Scan for the cell matching the given text and deliver its (x, y) coordinate at center. 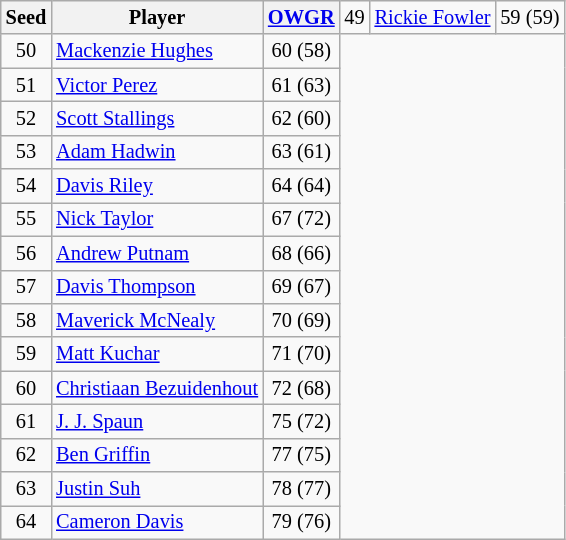
56 (26, 253)
77 (75) (301, 455)
62 (26, 455)
Davis Thompson (157, 287)
54 (26, 186)
Cameron Davis (157, 522)
75 (72) (301, 421)
70 (69) (301, 320)
78 (77) (301, 489)
72 (68) (301, 388)
Mackenzie Hughes (157, 51)
59 (26, 354)
Player (157, 17)
OWGR (301, 17)
Adam Hadwin (157, 152)
Ben Griffin (157, 455)
Seed (26, 17)
49 (355, 17)
57 (26, 287)
55 (26, 219)
69 (67) (301, 287)
60 (58) (301, 51)
Davis Riley (157, 186)
63 (26, 489)
52 (26, 118)
61 (26, 421)
Rickie Fowler (433, 17)
64 (26, 522)
53 (26, 152)
J. J. Spaun (157, 421)
71 (70) (301, 354)
51 (26, 85)
62 (60) (301, 118)
Matt Kuchar (157, 354)
60 (26, 388)
68 (66) (301, 253)
Nick Taylor (157, 219)
Justin Suh (157, 489)
58 (26, 320)
79 (76) (301, 522)
59 (59) (530, 17)
63 (61) (301, 152)
64 (64) (301, 186)
Maverick McNealy (157, 320)
61 (63) (301, 85)
Victor Perez (157, 85)
Christiaan Bezuidenhout (157, 388)
Scott Stallings (157, 118)
50 (26, 51)
Andrew Putnam (157, 253)
67 (72) (301, 219)
